Provide the [X, Y] coordinate of the cell's center where the given text is located.  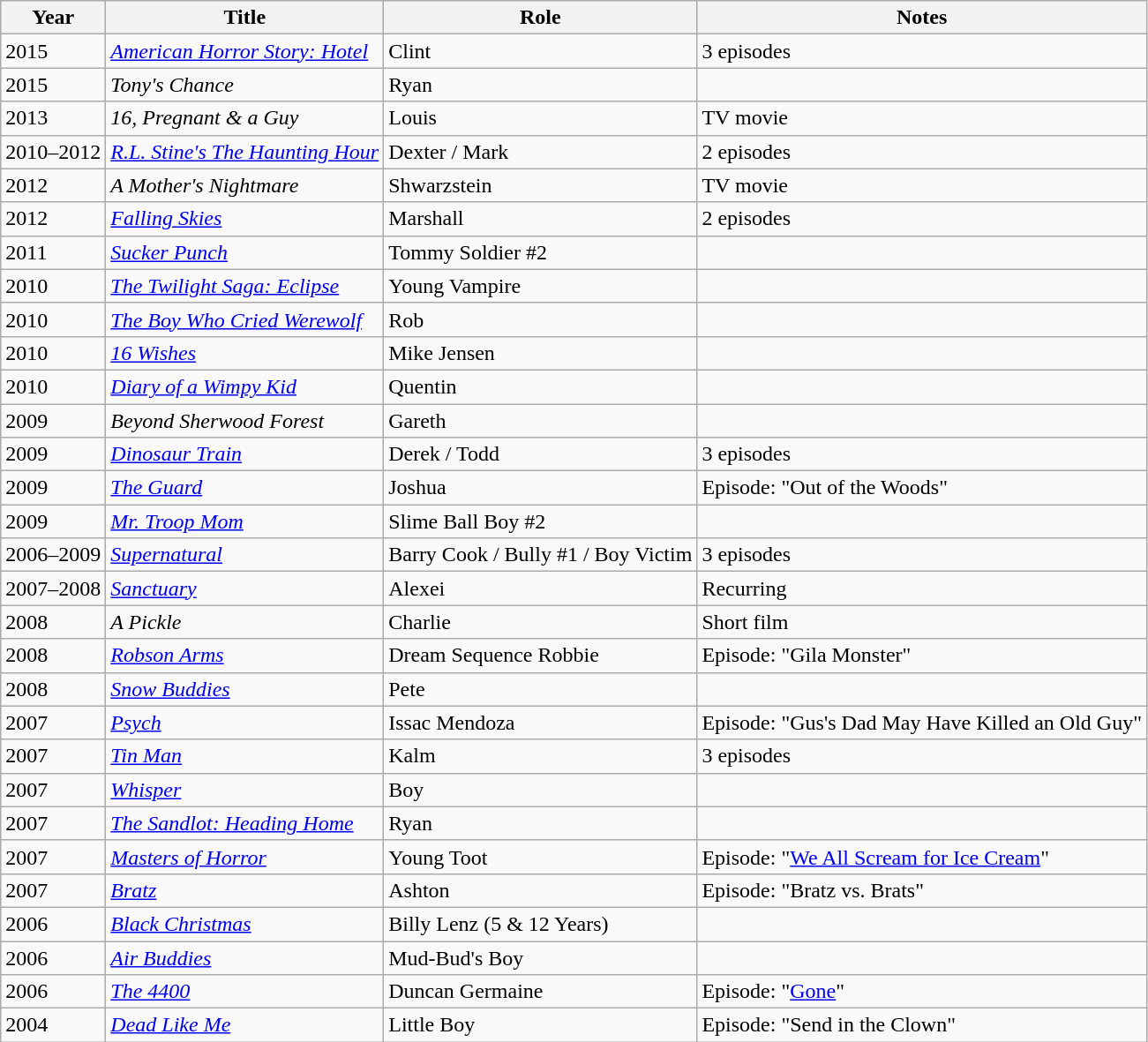
A Pickle [245, 622]
Boy [540, 790]
Year [53, 18]
Tommy Soldier #2 [540, 252]
The Twilight Saga: Eclipse [245, 286]
Sucker Punch [245, 252]
16 Wishes [245, 353]
The Guard [245, 488]
2007–2008 [53, 588]
Billy Lenz (5 & 12 Years) [540, 924]
Whisper [245, 790]
Beyond Sherwood Forest [245, 421]
Masters of Horror [245, 857]
Snow Buddies [245, 689]
Dream Sequence Robbie [540, 656]
Shwarzstein [540, 185]
Episode: "Gus's Dad May Have Killed an Old Guy" [922, 723]
Marshall [540, 219]
Falling Skies [245, 219]
Kalm [540, 756]
Gareth [540, 421]
Pete [540, 689]
Episode: "Bratz vs. Brats" [922, 890]
Young Toot [540, 857]
Tin Man [245, 756]
Duncan Germaine [540, 992]
Dead Like Me [245, 1025]
Dexter / Mark [540, 152]
Slime Ball Boy #2 [540, 521]
Little Boy [540, 1025]
Psych [245, 723]
Role [540, 18]
The 4400 [245, 992]
Mud-Bud's Boy [540, 957]
2004 [53, 1025]
Recurring [922, 588]
Young Vampire [540, 286]
Mike Jensen [540, 353]
Barry Cook / Bully #1 / Boy Victim [540, 555]
2013 [53, 118]
Robson Arms [245, 656]
2006–2009 [53, 555]
Sanctuary [245, 588]
Episode: "We All Scream for Ice Cream" [922, 857]
Black Christmas [245, 924]
2011 [53, 252]
Short film [922, 622]
Episode: "Out of the Woods" [922, 488]
Diary of a Wimpy Kid [245, 386]
16, Pregnant & a Guy [245, 118]
Quentin [540, 386]
Louis [540, 118]
Bratz [245, 890]
Ashton [540, 890]
Air Buddies [245, 957]
The Sandlot: Heading Home [245, 823]
Dinosaur Train [245, 454]
A Mother's Nightmare [245, 185]
Tony's Chance [245, 85]
Mr. Troop Mom [245, 521]
Notes [922, 18]
Alexei [540, 588]
Episode: "Gila Monster" [922, 656]
American Horror Story: Hotel [245, 51]
R.L. Stine's The Haunting Hour [245, 152]
Title [245, 18]
Episode: "Send in the Clown" [922, 1025]
Issac Mendoza [540, 723]
2010–2012 [53, 152]
Joshua [540, 488]
Derek / Todd [540, 454]
Episode: "Gone" [922, 992]
The Boy Who Cried Werewolf [245, 319]
Charlie [540, 622]
Clint [540, 51]
Supernatural [245, 555]
Rob [540, 319]
